Identify which cell holds the provided text, then report its (X, Y) central coordinate. 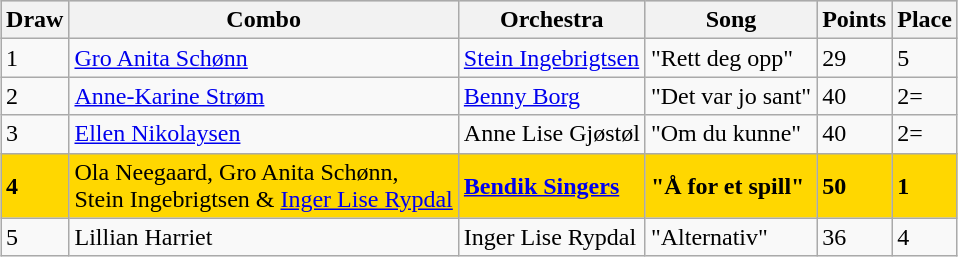
Points (854, 20)
"Alternativ" (730, 237)
Anne-Karine Strøm (264, 96)
Draw (35, 20)
Orchestra (552, 20)
50 (854, 186)
Bendik Singers (552, 186)
"Å for et spill" (730, 186)
Combo (264, 20)
"Det var jo sant" (730, 96)
Place (925, 20)
Gro Anita Schønn (264, 58)
Lillian Harriet (264, 237)
2 (35, 96)
36 (854, 237)
"Rett deg opp" (730, 58)
Anne Lise Gjøstøl (552, 134)
Benny Borg (552, 96)
"Om du kunne" (730, 134)
Inger Lise Rypdal (552, 237)
3 (35, 134)
29 (854, 58)
Stein Ingebrigtsen (552, 58)
Ellen Nikolaysen (264, 134)
Ola Neegaard, Gro Anita Schønn,Stein Ingebrigtsen & Inger Lise Rypdal (264, 186)
Song (730, 20)
